From the cell containing the given text, extract its center point as (X, Y) coordinate. 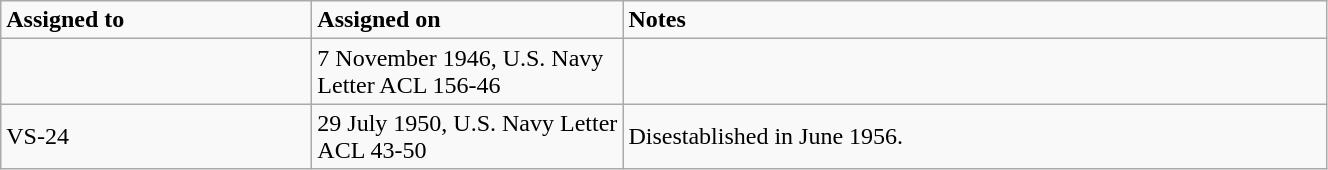
Assigned on (468, 20)
VS-24 (156, 136)
7 November 1946, U.S. Navy Letter ACL 156-46 (468, 72)
Assigned to (156, 20)
Notes (975, 20)
Disestablished in June 1956. (975, 136)
29 July 1950, U.S. Navy Letter ACL 43-50 (468, 136)
